Search for the cell housing the specified text and yield its [X, Y] center coordinate. 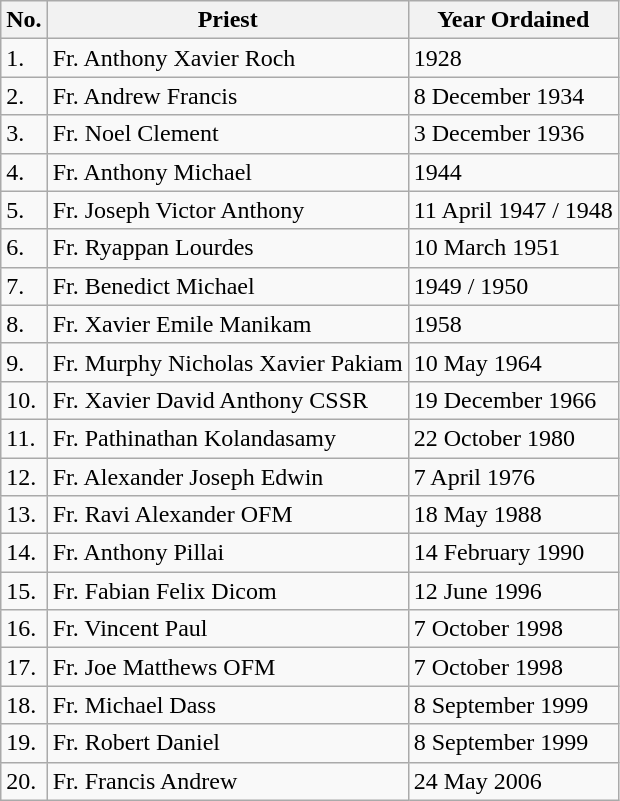
Fr. Francis Andrew [228, 781]
14 February 1990 [513, 553]
18. [24, 705]
16. [24, 629]
3 December 1936 [513, 134]
20. [24, 781]
Fr. Pathinathan Kolandasamy [228, 438]
Fr. Benedict Michael [228, 286]
Fr. Joe Matthews OFM [228, 667]
Fr. Andrew Francis [228, 96]
Fr. Anthony Michael [228, 172]
Year Ordained [513, 20]
1958 [513, 324]
Fr. Michael Dass [228, 705]
19. [24, 743]
22 October 1980 [513, 438]
1944 [513, 172]
14. [24, 553]
19 December 1966 [513, 400]
5. [24, 210]
10 May 1964 [513, 362]
Fr. Anthony Xavier Roch [228, 58]
Fr. Joseph Victor Anthony [228, 210]
Fr. Alexander Joseph Edwin [228, 477]
2. [24, 96]
Fr. Xavier David Anthony CSSR [228, 400]
1949 / 1950 [513, 286]
11 April 1947 / 1948 [513, 210]
11. [24, 438]
Fr. Ryappan Lourdes [228, 248]
Fr. Anthony Pillai [228, 553]
Fr. Noel Clement [228, 134]
Priest [228, 20]
13. [24, 515]
6. [24, 248]
Fr. Xavier Emile Manikam [228, 324]
24 May 2006 [513, 781]
8 December 1934 [513, 96]
12. [24, 477]
15. [24, 591]
Fr. Fabian Felix Dicom [228, 591]
12 June 1996 [513, 591]
Fr. Ravi Alexander OFM [228, 515]
1928 [513, 58]
9. [24, 362]
4. [24, 172]
10. [24, 400]
Fr. Robert Daniel [228, 743]
7 April 1976 [513, 477]
3. [24, 134]
Fr. Murphy Nicholas Xavier Pakiam [228, 362]
10 March 1951 [513, 248]
8. [24, 324]
7. [24, 286]
18 May 1988 [513, 515]
Fr. Vincent Paul [228, 629]
17. [24, 667]
No. [24, 20]
1. [24, 58]
